Extract the (X, Y) coordinate from the center of the cell holding the provided text.  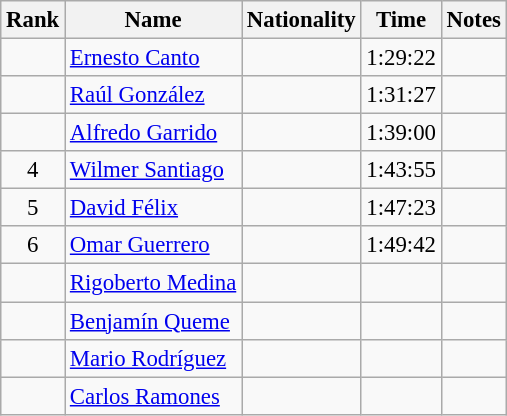
Mario Rodríguez (154, 358)
Benjamín Queme (154, 321)
1:49:42 (401, 245)
Name (154, 20)
1:29:22 (401, 58)
David Félix (154, 208)
Carlos Ramones (154, 396)
6 (33, 245)
Raúl González (154, 95)
1:43:55 (401, 170)
Omar Guerrero (154, 245)
4 (33, 170)
Wilmer Santiago (154, 170)
5 (33, 208)
Rigoberto Medina (154, 283)
Alfredo Garrido (154, 133)
1:39:00 (401, 133)
Nationality (302, 20)
1:47:23 (401, 208)
Rank (33, 20)
1:31:27 (401, 95)
Ernesto Canto (154, 58)
Time (401, 20)
Notes (474, 20)
